Capture the cell that displays the provided text and extract its [X, Y] central coordinate. 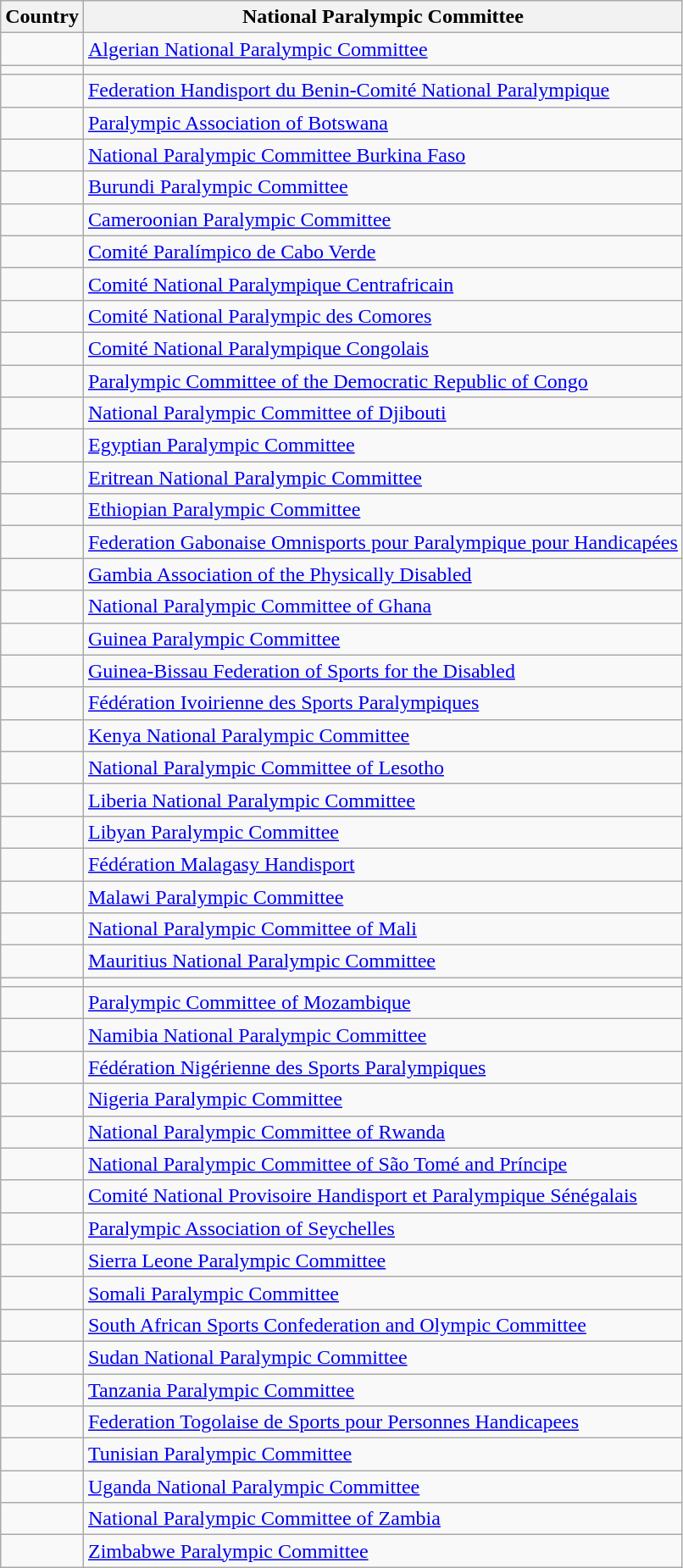
Sierra Leone Paralympic Committee [383, 1260]
Ethiopian Paralympic Committee [383, 510]
Cameroonian Paralympic Committee [383, 219]
National Paralympic Committee of São Tomé and Príncipe [383, 1164]
Comité National Paralympic des Comores [383, 316]
Tanzania Paralympic Committee [383, 1390]
Kenya National Paralympic Committee [383, 735]
Algerian National Paralympic Committee [383, 49]
Libyan Paralympic Committee [383, 832]
Paralympic Committee of Mozambique [383, 1003]
Comité National Paralympique Congolais [383, 348]
Comité Paralímpico de Cabo Verde [383, 252]
Egyptian Paralympic Committee [383, 446]
Namibia National Paralympic Committee [383, 1035]
Somali Paralympic Committee [383, 1293]
Eritrean National Paralympic Committee [383, 478]
Mauritius National Paralympic Committee [383, 961]
National Paralympic Committee [383, 17]
Country [42, 17]
National Paralympic Committee Burkina Faso [383, 155]
Guinea Paralympic Committee [383, 639]
Burundi Paralympic Committee [383, 187]
Uganda National Paralympic Committee [383, 1487]
National Paralympic Committee of Ghana [383, 607]
National Paralympic Committee of Zambia [383, 1519]
Fédération Nigérienne des Sports Paralympiques [383, 1067]
Fédération Malagasy Handisport [383, 864]
Guinea-Bissau Federation of Sports for the Disabled [383, 671]
National Paralympic Committee of Lesotho [383, 767]
National Paralympic Committee of Mali [383, 929]
Fédération Ivoirienne des Sports Paralympiques [383, 703]
Paralympic Association of Seychelles [383, 1228]
National Paralympic Committee of Djibouti [383, 413]
Federation Gabonaise Omnisports pour Paralympique pour Handicapées [383, 542]
Comité National Provisoire Handisport et Paralympique Sénégalais [383, 1196]
Zimbabwe Paralympic Committee [383, 1551]
South African Sports Confederation and Olympic Committee [383, 1325]
Federation Handisport du Benin-Comité National Paralympique [383, 91]
Liberia National Paralympic Committee [383, 800]
Tunisian Paralympic Committee [383, 1454]
Sudan National Paralympic Committee [383, 1357]
Federation Togolaise de Sports pour Personnes Handicapees [383, 1422]
National Paralympic Committee of Rwanda [383, 1132]
Gambia Association of the Physically Disabled [383, 574]
Malawi Paralympic Committee [383, 897]
Nigeria Paralympic Committee [383, 1100]
Paralympic Association of Botswana [383, 123]
Paralympic Committee of the Democratic Republic of Congo [383, 380]
Comité National Paralympique Centrafricain [383, 284]
